Scan for the cell matching the given text and deliver its (x, y) coordinate at center. 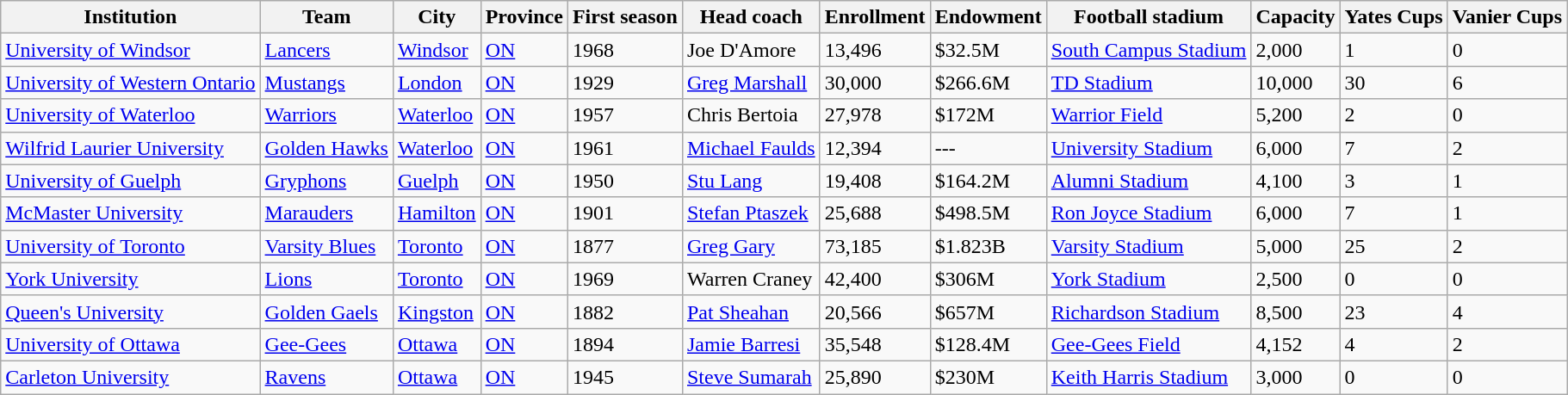
Pat Sheahan (751, 312)
8,500 (1295, 312)
Michael Faulds (751, 148)
Jamie Barresi (751, 344)
27,978 (875, 115)
City (437, 17)
Keith Harris Stadium (1149, 377)
Enrollment (875, 17)
1929 (625, 83)
4,100 (1295, 181)
6 (1507, 83)
Chris Bertoia (751, 115)
Gryphons (326, 181)
Ravens (326, 377)
$1.823B (989, 246)
Golden Hawks (326, 148)
$657M (989, 312)
Greg Marshall (751, 83)
University of Western Ontario (131, 83)
London (437, 83)
Joe D'Amore (751, 50)
Wilfrid Laurier University (131, 148)
Football stadium (1149, 17)
35,548 (875, 344)
Steve Sumarah (751, 377)
30 (1393, 83)
Queen's University (131, 312)
Windsor (437, 50)
Yates Cups (1393, 17)
Varsity Blues (326, 246)
--- (989, 148)
25,890 (875, 377)
Province (524, 17)
Institution (131, 17)
3,000 (1295, 377)
3 (1393, 181)
73,185 (875, 246)
University of Ottawa (131, 344)
$498.5M (989, 213)
1957 (625, 115)
10,000 (1295, 83)
5,000 (1295, 246)
1969 (625, 279)
$266.6M (989, 83)
University Stadium (1149, 148)
University of Toronto (131, 246)
Gee-Gees (326, 344)
Guelph (437, 181)
Warren Craney (751, 279)
Ron Joyce Stadium (1149, 213)
1968 (625, 50)
Endowment (989, 17)
Gee-Gees Field (1149, 344)
$172M (989, 115)
$128.4M (989, 344)
First season (625, 17)
1877 (625, 246)
Carleton University (131, 377)
$230M (989, 377)
20,566 (875, 312)
Greg Gary (751, 246)
$306M (989, 279)
Vanier Cups (1507, 17)
TD Stadium (1149, 83)
Head coach (751, 17)
1945 (625, 377)
University of Guelph (131, 181)
$164.2M (989, 181)
2,000 (1295, 50)
Golden Gaels (326, 312)
Hamilton (437, 213)
23 (1393, 312)
1894 (625, 344)
25,688 (875, 213)
York Stadium (1149, 279)
Marauders (326, 213)
5,200 (1295, 115)
Varsity Stadium (1149, 246)
19,408 (875, 181)
York University (131, 279)
1901 (625, 213)
13,496 (875, 50)
Stu Lang (751, 181)
Kingston (437, 312)
1961 (625, 148)
McMaster University (131, 213)
30,000 (875, 83)
South Campus Stadium (1149, 50)
$32.5M (989, 50)
Team (326, 17)
Mustangs (326, 83)
2,500 (1295, 279)
Stefan Ptaszek (751, 213)
Capacity (1295, 17)
Richardson Stadium (1149, 312)
1950 (625, 181)
Warriors (326, 115)
Alumni Stadium (1149, 181)
4,152 (1295, 344)
12,394 (875, 148)
42,400 (875, 279)
25 (1393, 246)
University of Waterloo (131, 115)
University of Windsor (131, 50)
1882 (625, 312)
Lancers (326, 50)
Warrior Field (1149, 115)
Lions (326, 279)
